Return the [x, y] coordinate for the center point of the cell that contains the specified text.  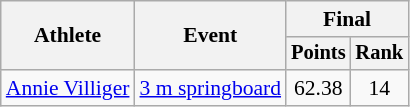
14 [380, 88]
62.38 [318, 88]
Points [318, 54]
Annie Villiger [68, 88]
Final [347, 19]
3 m springboard [210, 88]
Rank [380, 54]
Athlete [68, 36]
Event [210, 36]
